Detect which cell encompasses the target text, then output its (x, y) center coordinate. 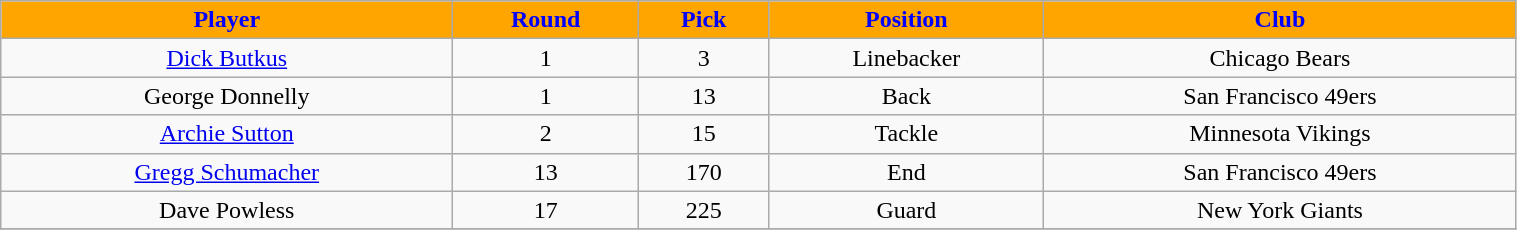
George Donnelly (227, 96)
15 (704, 134)
Tackle (906, 134)
Guard (906, 210)
Club (1280, 20)
Position (906, 20)
2 (546, 134)
3 (704, 58)
Back (906, 96)
Round (546, 20)
Minnesota Vikings (1280, 134)
225 (704, 210)
Dick Butkus (227, 58)
Chicago Bears (1280, 58)
End (906, 172)
Dave Powless (227, 210)
Linebacker (906, 58)
170 (704, 172)
Gregg Schumacher (227, 172)
Pick (704, 20)
Player (227, 20)
Archie Sutton (227, 134)
17 (546, 210)
New York Giants (1280, 210)
